Detect which cell encompasses the target text, then output its (x, y) center coordinate. 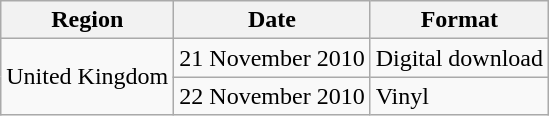
Digital download (459, 58)
Vinyl (459, 96)
United Kingdom (88, 77)
Date (272, 20)
21 November 2010 (272, 58)
Region (88, 20)
22 November 2010 (272, 96)
Format (459, 20)
